Capture the cell that displays the provided text and extract its [x, y] central coordinate. 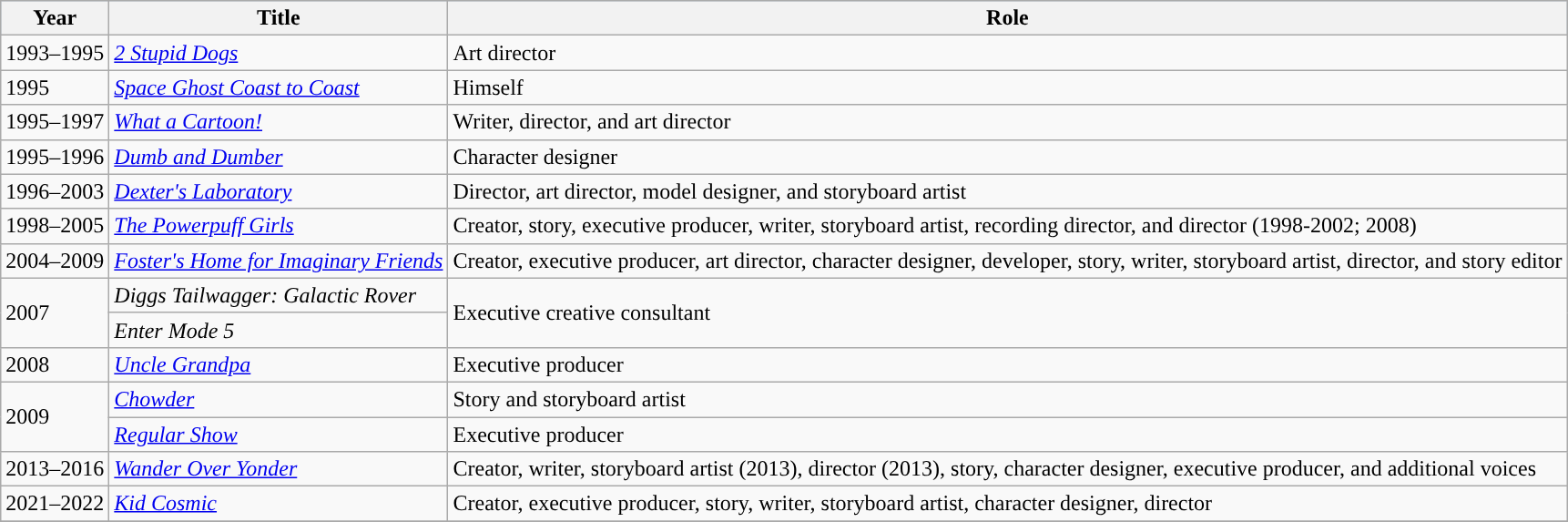
1996–2003 [55, 191]
Year [55, 18]
2008 [55, 364]
2009 [55, 416]
Creator, writer, storyboard artist (2013), director (2013), story, character designer, executive producer, and additional voices [1007, 469]
Story and storyboard artist [1007, 399]
Foster's Home for Imaginary Friends [279, 261]
Dumb and Dumber [279, 157]
The Powerpuff Girls [279, 226]
Kid Cosmic [279, 504]
Dexter's Laboratory [279, 191]
Creator, story, executive producer, writer, storyboard artist, recording director, and director (1998-2002; 2008) [1007, 226]
Wander Over Yonder [279, 469]
What a Cartoon! [279, 122]
Director, art director, model designer, and storyboard artist [1007, 191]
Enter Mode 5 [279, 330]
Executive creative consultant [1007, 312]
2013–2016 [55, 469]
Regular Show [279, 435]
Art director [1007, 53]
Space Ghost Coast to Coast [279, 87]
2007 [55, 312]
1993–1995 [55, 53]
Writer, director, and art director [1007, 122]
Diggs Tailwagger: Galactic Rover [279, 295]
Role [1007, 18]
1995–1997 [55, 122]
Uncle Grandpa [279, 364]
Title [279, 18]
Himself [1007, 87]
2 Stupid Dogs [279, 53]
Character designer [1007, 157]
2004–2009 [55, 261]
1998–2005 [55, 226]
1995 [55, 87]
2021–2022 [55, 504]
Creator, executive producer, story, writer, storyboard artist, character designer, director [1007, 504]
Chowder [279, 399]
Creator, executive producer, art director, character designer, developer, story, writer, storyboard artist, director, and story editor [1007, 261]
1995–1996 [55, 157]
